Scan for the cell matching the given text and deliver its [X, Y] coordinate at center. 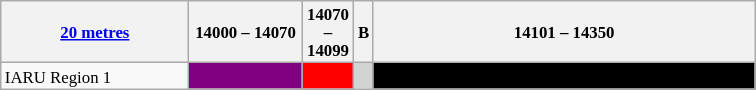
IARU Region 1 [95, 76]
14000 – 14070 [246, 32]
14101 – 14350 [564, 32]
20 metres [95, 32]
B [364, 32]
14070 – 14099 [328, 32]
